Search for the cell housing the specified text and yield its (X, Y) center coordinate. 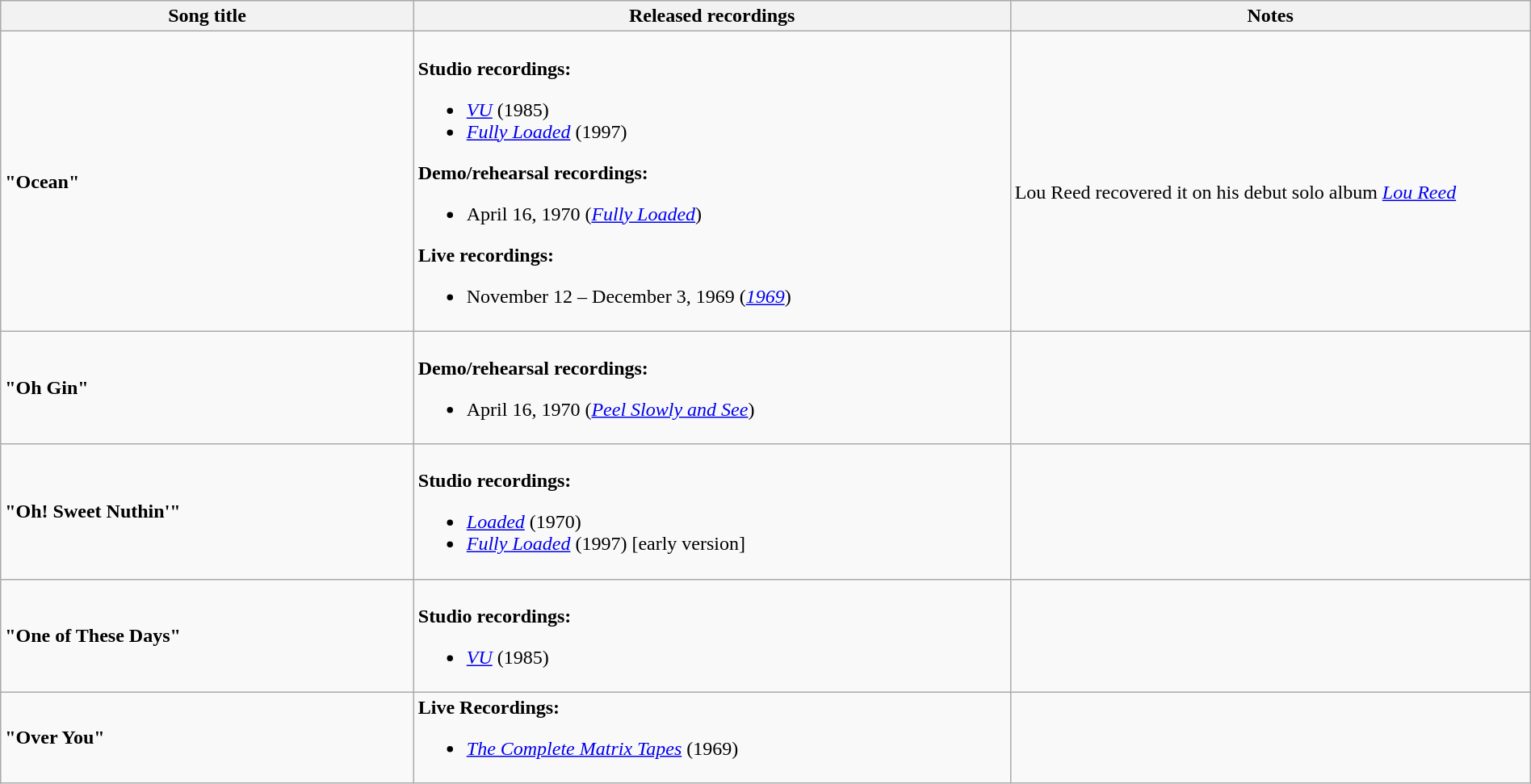
Lou Reed recovered it on his debut solo album Lou Reed (1270, 181)
Notes (1270, 16)
"Oh Gin" (208, 388)
Demo/rehearsal recordings:April 16, 1970 (Peel Slowly and See) (712, 388)
Studio recordings:VU (1985) (712, 635)
Song title (208, 16)
"Ocean" (208, 181)
"One of These Days" (208, 635)
"Over You" (208, 738)
"Oh! Sweet Nuthin'" (208, 512)
Live Recordings:The Complete Matrix Tapes (1969) (712, 738)
Studio recordings:Loaded (1970)Fully Loaded (1997) [early version] (712, 512)
Released recordings (712, 16)
